Identify which cell holds the provided text, then report its [x, y] central coordinate. 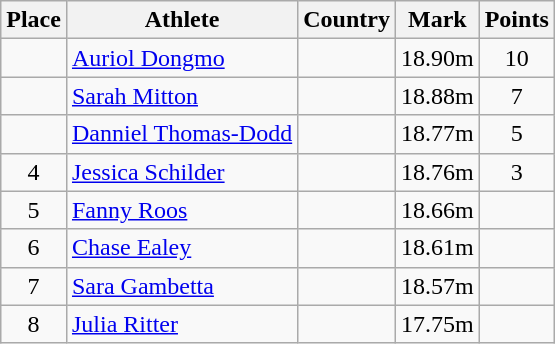
Place [34, 20]
Julia Ritter [182, 324]
10 [516, 58]
6 [34, 248]
18.90m [437, 58]
8 [34, 324]
Mark [437, 20]
18.77m [437, 134]
Auriol Dongmo [182, 58]
Points [516, 20]
4 [34, 172]
3 [516, 172]
Chase Ealey [182, 248]
Sara Gambetta [182, 286]
Sarah Mitton [182, 96]
Danniel Thomas-Dodd [182, 134]
18.76m [437, 172]
18.66m [437, 210]
18.61m [437, 248]
17.75m [437, 324]
Country [347, 20]
18.88m [437, 96]
Jessica Schilder [182, 172]
Athlete [182, 20]
Fanny Roos [182, 210]
18.57m [437, 286]
